Output the [x, y] coordinate of the center of the cell containing the given text.  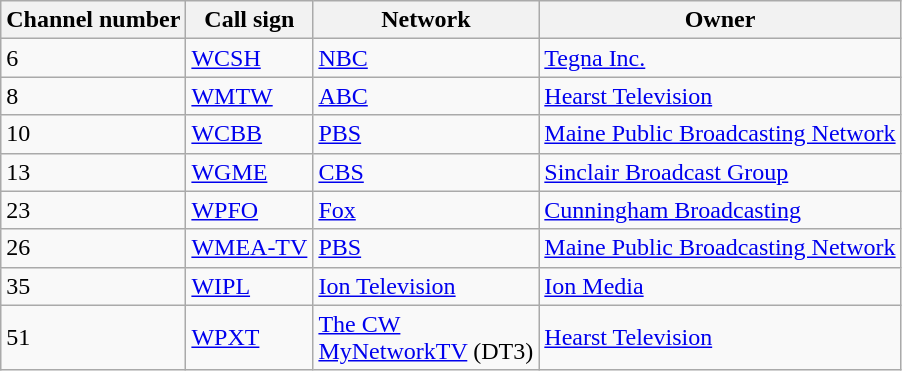
6 [94, 58]
WIPL [250, 286]
Ion Television [426, 286]
Ion Media [720, 286]
CBS [426, 172]
8 [94, 96]
23 [94, 210]
Owner [720, 20]
Cunningham Broadcasting [720, 210]
Call sign [250, 20]
WGME [250, 172]
51 [94, 338]
Tegna Inc. [720, 58]
The CWMyNetworkTV (DT3) [426, 338]
Sinclair Broadcast Group [720, 172]
Fox [426, 210]
WCBB [250, 134]
WMEA-TV [250, 248]
Channel number [94, 20]
Network [426, 20]
13 [94, 172]
WPFO [250, 210]
WMTW [250, 96]
NBC [426, 58]
26 [94, 248]
WCSH [250, 58]
10 [94, 134]
WPXT [250, 338]
35 [94, 286]
ABC [426, 96]
